Return the [X, Y] coordinate for the center point of the cell that contains the specified text.  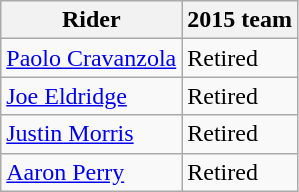
Joe Eldridge [92, 96]
Paolo Cravanzola [92, 58]
Rider [92, 20]
Aaron Perry [92, 172]
Justin Morris [92, 134]
2015 team [240, 20]
